Find where the given text appears and provide that cell's center as (x, y) coordinate. 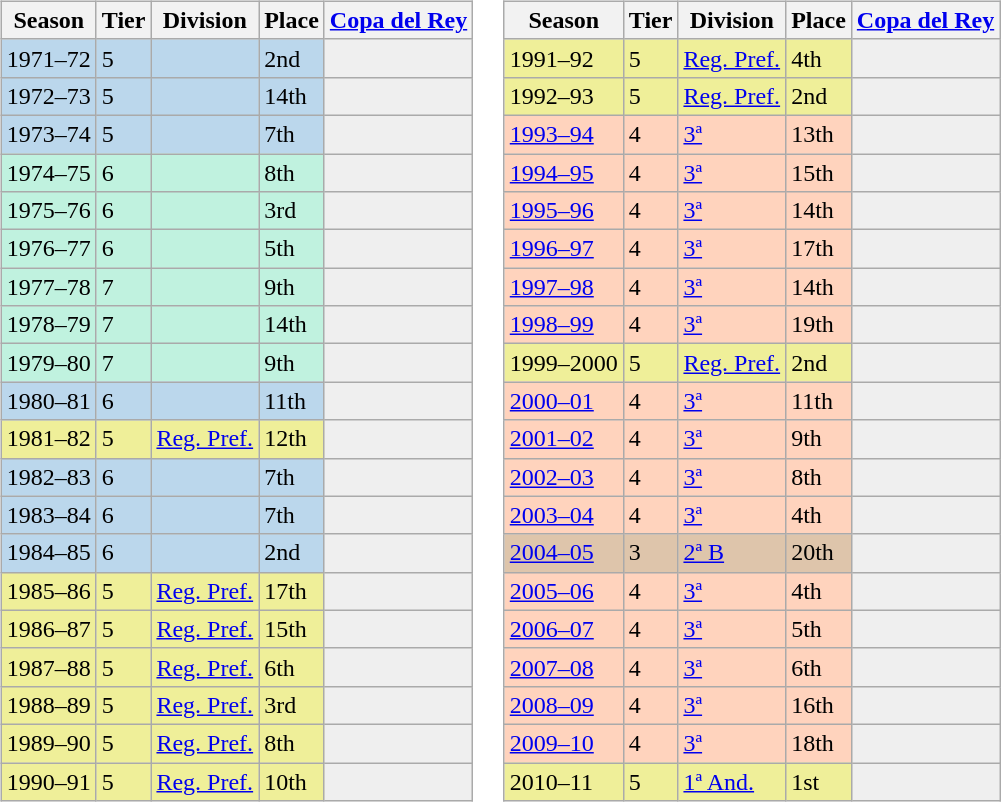
1972–73 (48, 96)
2006–07 (564, 629)
1982–83 (48, 477)
13th (819, 134)
3 (650, 553)
2007–08 (564, 667)
1984–85 (48, 553)
18th (819, 743)
12th (292, 439)
2ª B (732, 553)
1988–89 (48, 705)
1989–90 (48, 743)
1971–72 (48, 58)
1997–98 (564, 287)
19th (819, 325)
1975–76 (48, 211)
1st (819, 781)
1993–94 (564, 134)
2003–04 (564, 515)
2001–02 (564, 439)
1ª And. (732, 781)
2010–11 (564, 781)
1998–99 (564, 325)
1973–74 (48, 134)
1987–88 (48, 667)
2005–06 (564, 591)
1983–84 (48, 515)
1978–79 (48, 325)
1994–95 (564, 173)
1992–93 (564, 96)
1974–75 (48, 173)
2004–05 (564, 553)
1991–92 (564, 58)
1985–86 (48, 591)
2000–01 (564, 401)
1980–81 (48, 401)
1981–82 (48, 439)
10th (292, 781)
1979–80 (48, 363)
2009–10 (564, 743)
1995–96 (564, 211)
1986–87 (48, 629)
20th (819, 553)
1999–2000 (564, 363)
16th (819, 705)
1976–77 (48, 249)
1990–91 (48, 781)
2002–03 (564, 477)
1977–78 (48, 287)
1996–97 (564, 249)
2008–09 (564, 705)
